Search for the cell housing the specified text and yield its [X, Y] center coordinate. 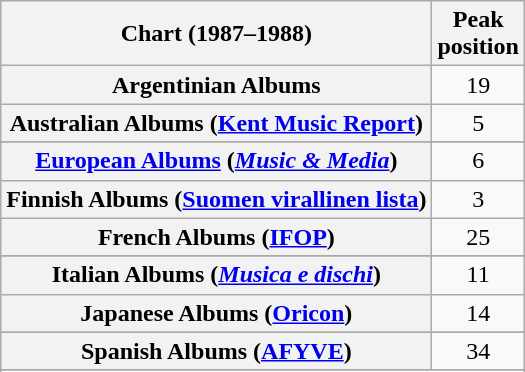
Chart (1987–1988) [216, 34]
3 [478, 199]
Finnish Albums (Suomen virallinen lista) [216, 199]
French Albums (IFOP) [216, 237]
5 [478, 123]
11 [478, 275]
Spanish Albums (AFYVE) [216, 351]
19 [478, 85]
Italian Albums (Musica e dischi) [216, 275]
Australian Albums (Kent Music Report) [216, 123]
Peakposition [478, 34]
Argentinian Albums [216, 85]
Japanese Albums (Oricon) [216, 313]
25 [478, 237]
6 [478, 161]
European Albums (Music & Media) [216, 161]
34 [478, 351]
14 [478, 313]
